Scan for the cell matching the given text and deliver its (X, Y) coordinate at center. 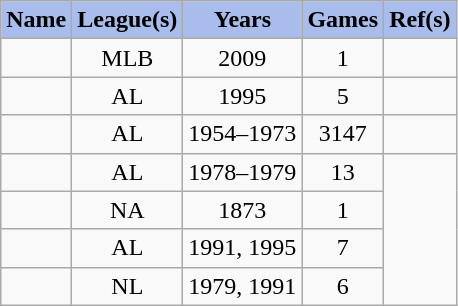
Years (242, 20)
1954–1973 (242, 134)
1991, 1995 (242, 248)
1873 (242, 210)
3147 (343, 134)
1978–1979 (242, 172)
2009 (242, 58)
NL (128, 286)
Name (36, 20)
13 (343, 172)
NA (128, 210)
1995 (242, 96)
League(s) (128, 20)
Games (343, 20)
MLB (128, 58)
1979, 1991 (242, 286)
Ref(s) (420, 20)
5 (343, 96)
7 (343, 248)
6 (343, 286)
